From the cell containing the given text, extract its center point as (x, y) coordinate. 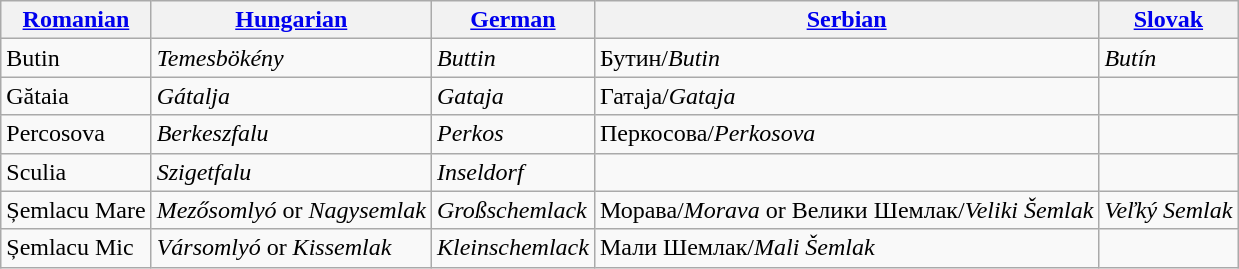
Mezősomlyó or Nagysemlak (291, 210)
Großschemlack (512, 210)
Berkeszfalu (291, 134)
Serbian (846, 20)
Мали Шемлак/Mali Šemlak (846, 248)
Temesbökény (291, 58)
German (512, 20)
Șemlacu Mic (76, 248)
Морава/Morava or Велики Шемлак/Veliki Šemlak (846, 210)
Kleinschemlack (512, 248)
Butin (76, 58)
Slovak (1168, 20)
Percosova (76, 134)
Inseldorf (512, 172)
Gataja (512, 96)
Butín (1168, 58)
Vársomlyó or Kissemlak (291, 248)
Romanian (76, 20)
Șemlacu Mare (76, 210)
Hungarian (291, 20)
Gătaia (76, 96)
Perkos (512, 134)
Buttin (512, 58)
Gátalja (291, 96)
Sculia (76, 172)
Szigetfalu (291, 172)
Бутин/Butin (846, 58)
Гатаја/Gataja (846, 96)
Перкосова/Perkosova (846, 134)
Veľký Semlak (1168, 210)
